Return the (x, y) coordinate for the center point of the cell that contains the specified text.  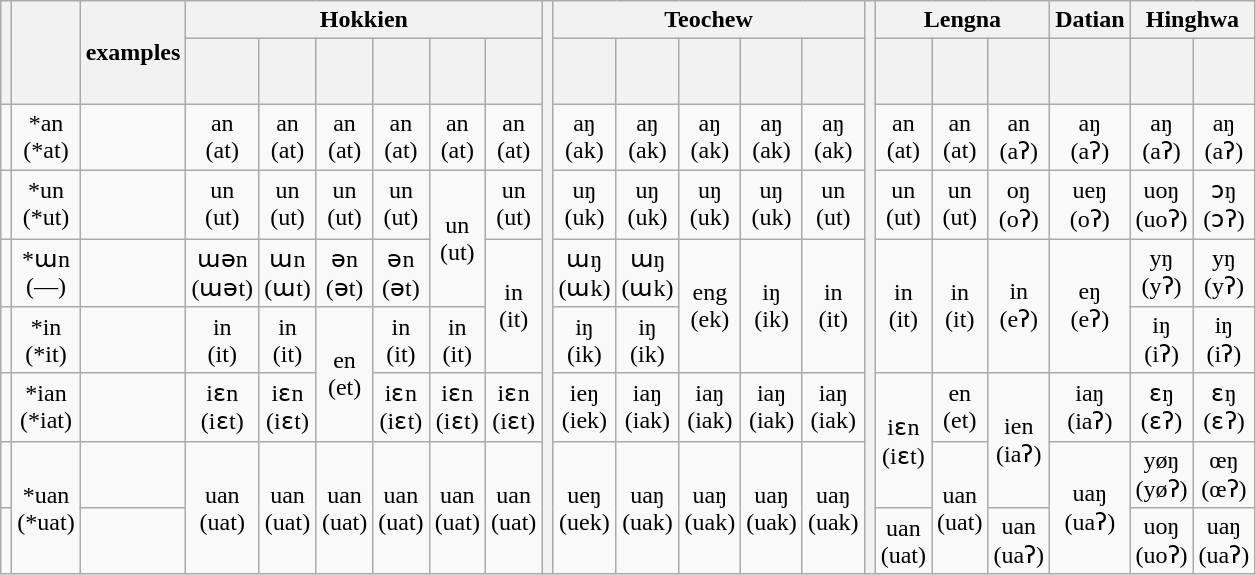
eng(ek) (710, 306)
Hinghwa (1192, 20)
ɯn(ɯt) (288, 272)
ueŋ(oʔ) (1090, 204)
*un(*ut) (46, 204)
Teochew (708, 20)
eŋ(eʔ) (1090, 306)
ieŋ(iek) (584, 407)
*an(*at) (46, 138)
in(eʔ) (1019, 306)
Lengna (962, 20)
oŋ(oʔ) (1019, 204)
ɯən(ɯət) (222, 272)
*in(*it) (46, 340)
*uan(*uat) (46, 508)
an(aʔ) (1019, 138)
*ɯn(—) (46, 272)
yøŋ(yøʔ) (1162, 474)
iaŋ(iaʔ) (1090, 407)
Datian (1090, 20)
uan(uaʔ) (1019, 542)
Hokkien (364, 20)
examples (133, 52)
ien(iaʔ) (1019, 440)
ɔŋ(ɔʔ) (1224, 204)
ueŋ(uek) (584, 508)
*ian(*iat) (46, 407)
œŋ(œʔ) (1224, 474)
